Provide the [X, Y] coordinate of the cell's center where the given text is located.  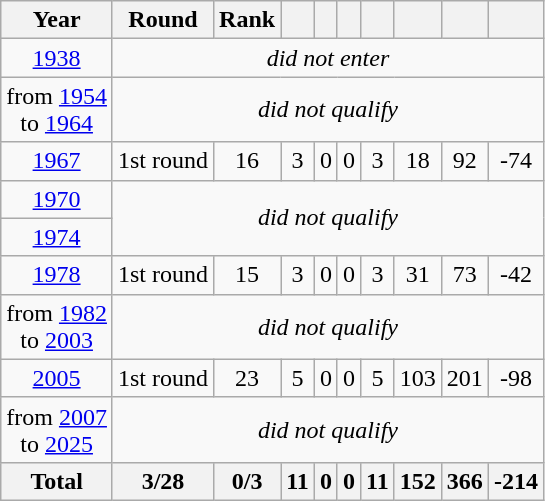
did not enter [328, 58]
from 1982to 2003 [57, 326]
Year [57, 20]
-74 [516, 161]
73 [464, 275]
201 [464, 378]
2005 [57, 378]
366 [464, 481]
from 1954to 1964 [57, 110]
-42 [516, 275]
15 [248, 275]
92 [464, 161]
from 2007to 2025 [57, 430]
23 [248, 378]
1970 [57, 199]
103 [418, 378]
Total [57, 481]
1978 [57, 275]
Round [162, 20]
152 [418, 481]
1967 [57, 161]
-214 [516, 481]
Rank [248, 20]
0/3 [248, 481]
3/28 [162, 481]
18 [418, 161]
31 [418, 275]
-98 [516, 378]
16 [248, 161]
1938 [57, 58]
1974 [57, 237]
